Identify which cell holds the provided text, then report its [x, y] central coordinate. 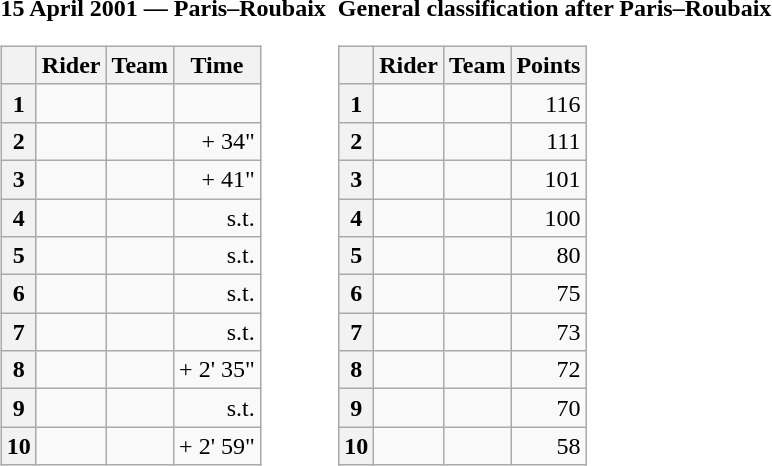
72 [548, 370]
+ 34" [218, 141]
100 [548, 217]
101 [548, 179]
75 [548, 294]
+ 41" [218, 179]
111 [548, 141]
116 [548, 103]
73 [548, 332]
58 [548, 446]
70 [548, 408]
Time [218, 65]
+ 2' 35" [218, 370]
80 [548, 256]
Points [548, 65]
+ 2' 59" [218, 446]
